Search for the cell housing the specified text and yield its [X, Y] center coordinate. 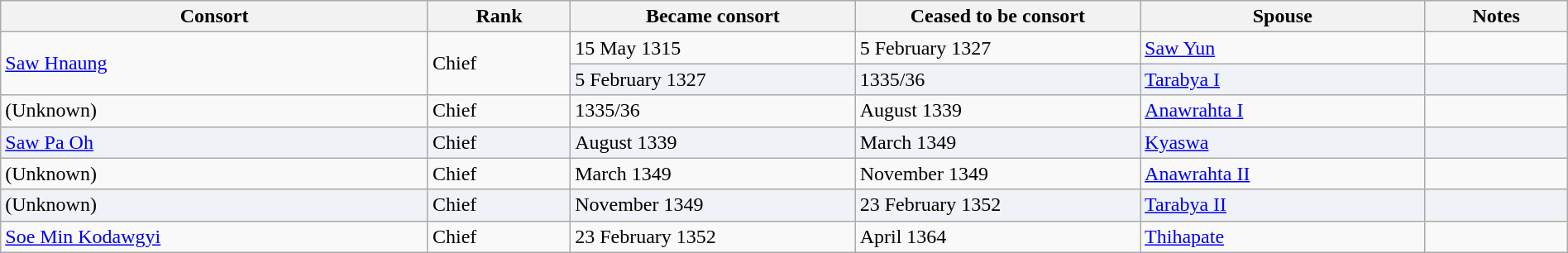
Became consort [713, 17]
Soe Min Kodawgyi [215, 236]
Saw Yun [1283, 48]
Notes [1496, 17]
April 1364 [997, 236]
Kyaswa [1283, 142]
Tarabya I [1283, 79]
Consort [215, 17]
Anawrahta I [1283, 111]
Rank [499, 17]
Spouse [1283, 17]
15 May 1315 [713, 48]
Anawrahta II [1283, 174]
Thihapate [1283, 236]
Saw Hnaung [215, 64]
Ceased to be consort [997, 17]
Tarabya II [1283, 205]
Saw Pa Oh [215, 142]
